Pinpoint the cell where the given text exists, returning its [x, y] midpoint coordinate. 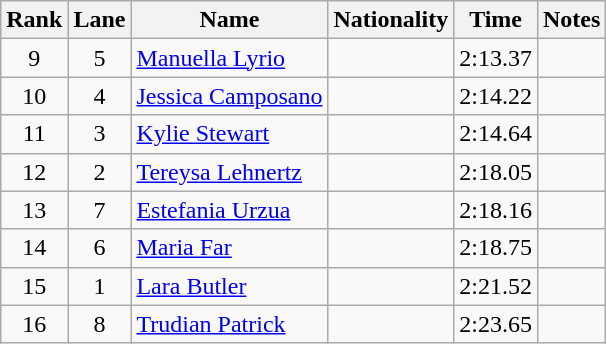
Estefania Urzua [230, 210]
Kylie Stewart [230, 134]
2:14.64 [496, 134]
Rank [34, 20]
16 [34, 324]
4 [100, 96]
10 [34, 96]
Trudian Patrick [230, 324]
Jessica Camposano [230, 96]
2:18.16 [496, 210]
Lane [100, 20]
12 [34, 172]
5 [100, 58]
Tereysa Lehnertz [230, 172]
2:23.65 [496, 324]
Nationality [391, 20]
6 [100, 248]
2 [100, 172]
2:18.05 [496, 172]
2:18.75 [496, 248]
2:14.22 [496, 96]
Manuella Lyrio [230, 58]
Lara Butler [230, 286]
7 [100, 210]
13 [34, 210]
Maria Far [230, 248]
8 [100, 324]
Name [230, 20]
11 [34, 134]
15 [34, 286]
2:13.37 [496, 58]
Time [496, 20]
9 [34, 58]
1 [100, 286]
3 [100, 134]
Notes [571, 20]
14 [34, 248]
2:21.52 [496, 286]
